Return the (X, Y) coordinate for the center point of the cell that contains the specified text.  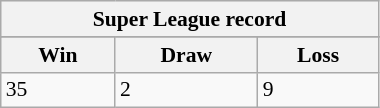
9 (318, 90)
Draw (186, 55)
35 (58, 90)
Loss (318, 55)
Super League record (190, 19)
Win (58, 55)
2 (186, 90)
